Pinpoint the cell where the given text exists, returning its (X, Y) midpoint coordinate. 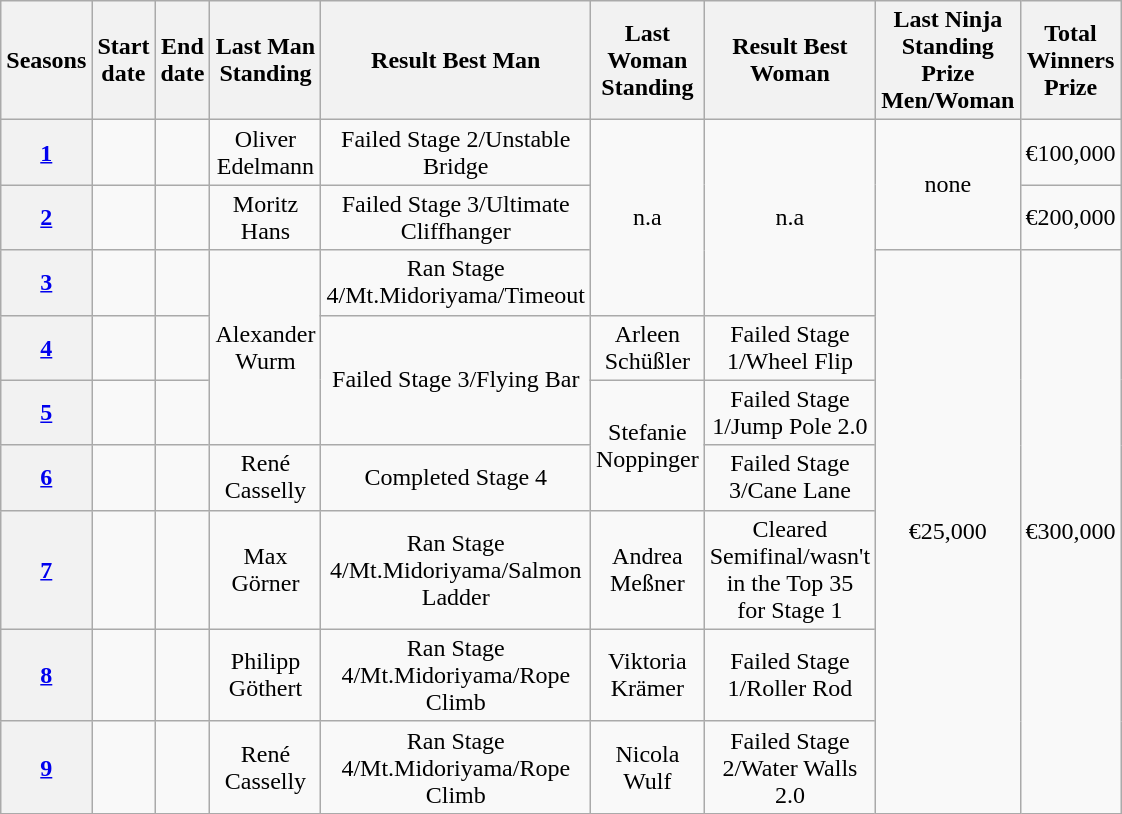
Result Best Man (456, 60)
€300,000 (1070, 532)
Viktoria Krämer (648, 675)
Arleen Schüßler (648, 348)
9 (46, 767)
Failed Stage 1/Roller Rod (790, 675)
1 (46, 152)
8 (46, 675)
2 (46, 218)
4 (46, 348)
Failed Stage 3/Cane Lane (790, 478)
Failed Stage 2/Unstable Bridge (456, 152)
Cleared Semifinal/wasn't in the Top 35 for Stage 1 (790, 570)
Max Görner (266, 570)
Last Ninja Standing Prize Men/Woman (948, 60)
Moritz Hans (266, 218)
Last Man Standing (266, 60)
Ran Stage 4/Mt.Midoriyama/Salmon Ladder (456, 570)
Nicola Wulf (648, 767)
5 (46, 412)
Failed Stage 1/Wheel Flip (790, 348)
Last Woman Standing (648, 60)
Philipp Göthert (266, 675)
none (948, 185)
€25,000 (948, 532)
Seasons (46, 60)
Failed Stage 3/Ultimate Cliffhanger (456, 218)
3 (46, 282)
€100,000 (1070, 152)
Result Best Woman (790, 60)
Andrea Meßner (648, 570)
Alexander Wurm (266, 348)
Ran Stage 4/Mt.Midoriyama/Timeout (456, 282)
Failed Stage 3/Flying Bar (456, 380)
End date (182, 60)
Failed Stage 2/Water Walls 2.0 (790, 767)
Total Winners Prize (1070, 60)
Stefanie Noppinger (648, 445)
Completed Stage 4 (456, 478)
Failed Stage 1/Jump Pole 2.0 (790, 412)
Oliver Edelmann (266, 152)
€200,000 (1070, 218)
6 (46, 478)
Start date (124, 60)
7 (46, 570)
